Return the (X, Y) coordinate for the center point of the cell that contains the specified text.  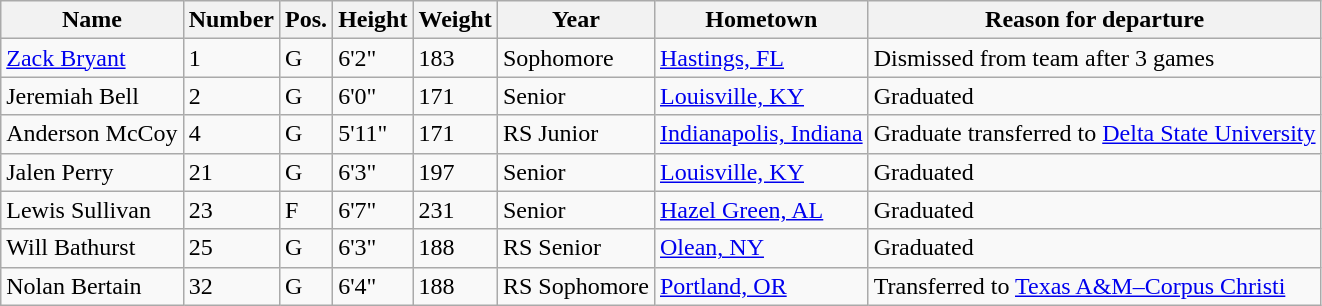
Hastings, FL (761, 58)
197 (455, 172)
F (306, 210)
4 (231, 134)
Pos. (306, 20)
Dismissed from team after 3 games (1094, 58)
Reason for departure (1094, 20)
Jeremiah Bell (92, 96)
Weight (455, 20)
Hazel Green, AL (761, 210)
1 (231, 58)
25 (231, 248)
Transferred to Texas A&M–Corpus Christi (1094, 286)
231 (455, 210)
6'2" (373, 58)
6'4" (373, 286)
5'11" (373, 134)
32 (231, 286)
Graduate transferred to Delta State University (1094, 134)
Olean, NY (761, 248)
Zack Bryant (92, 58)
RS Junior (576, 134)
Lewis Sullivan (92, 210)
Name (92, 20)
Nolan Bertain (92, 286)
Hometown (761, 20)
Will Bathurst (92, 248)
RS Senior (576, 248)
Indianapolis, Indiana (761, 134)
183 (455, 58)
Year (576, 20)
2 (231, 96)
21 (231, 172)
RS Sophomore (576, 286)
Number (231, 20)
Sophomore (576, 58)
23 (231, 210)
Jalen Perry (92, 172)
6'0" (373, 96)
Height (373, 20)
6'7" (373, 210)
Anderson McCoy (92, 134)
Portland, OR (761, 286)
